Pinpoint the cell where the given text exists, returning its [x, y] midpoint coordinate. 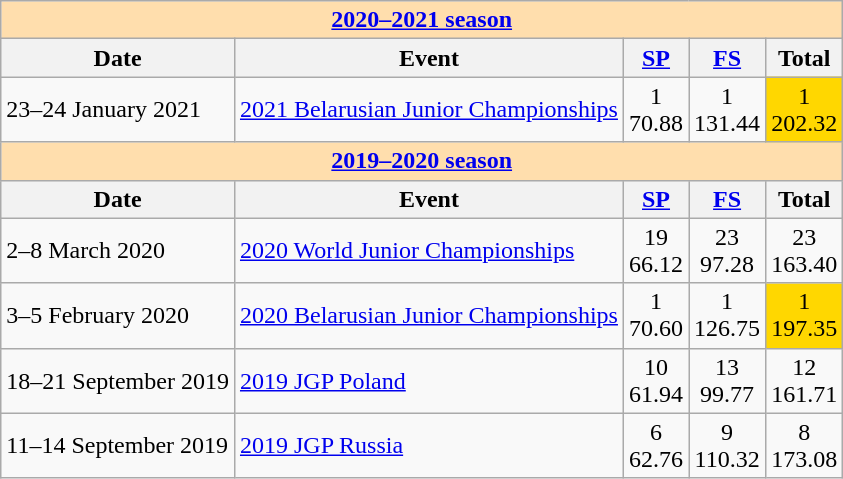
3–5 February 2020 [118, 316]
12 161.71 [804, 380]
8 173.08 [804, 446]
1 126.75 [728, 316]
23–24 January 2021 [118, 110]
1 70.60 [656, 316]
2–8 March 2020 [118, 250]
10 61.94 [656, 380]
23 97.28 [728, 250]
1 70.88 [656, 110]
9 110.32 [728, 446]
2020 Belarusian Junior Championships [428, 316]
2019 JGP Poland [428, 380]
11–14 September 2019 [118, 446]
2020 World Junior Championships [428, 250]
2019–2020 season [422, 161]
2021 Belarusian Junior Championships [428, 110]
6 62.76 [656, 446]
18–21 September 2019 [118, 380]
1 131.44 [728, 110]
19 66.12 [656, 250]
13 99.77 [728, 380]
1 202.32 [804, 110]
2019 JGP Russia [428, 446]
1 197.35 [804, 316]
2020–2021 season [422, 20]
23 163.40 [804, 250]
